Extract the (x, y) coordinate from the center of the cell holding the provided text.  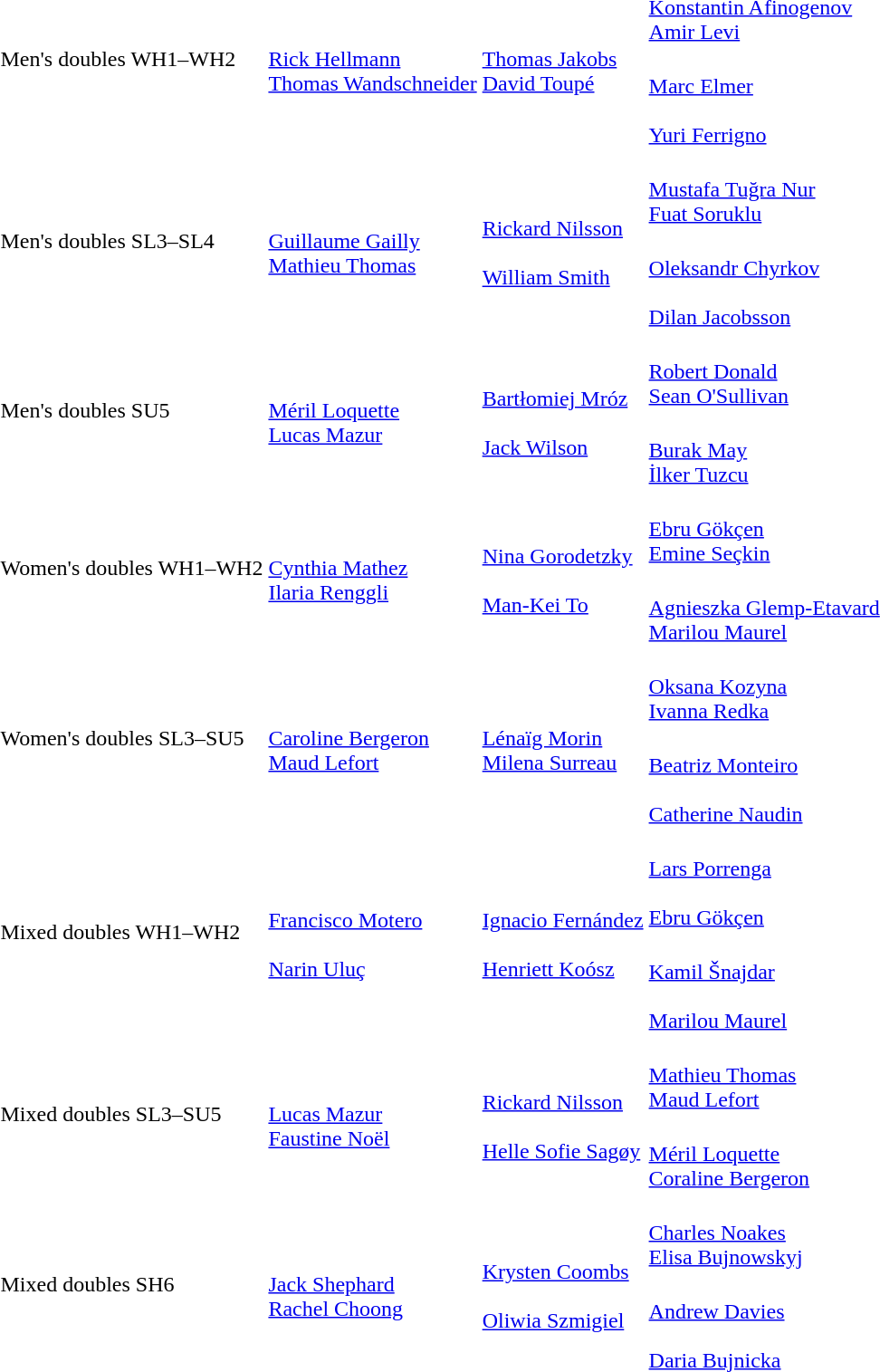
Guillaume GaillyMathieu Thomas (373, 241)
Bartłomiej MrózJack Wilson (563, 411)
Nina GorodetzkyMan-Kei To (563, 569)
Ignacio FernándezHenriett Koósz (563, 933)
Francisco MoteroNarin Uluç (373, 933)
Lénaïg MorinMilena Surreau (563, 738)
Cynthia MathezIlaria Renggli (373, 569)
Lucas MazurFaustine Noël (373, 1114)
Rickard NilssonHelle Sofie Sagøy (563, 1114)
Caroline BergeronMaud Lefort (373, 738)
Méril LoquetteLucas Mazur (373, 411)
Rickard NilssonWilliam Smith (563, 241)
